Locate the cell with the specified text and output its (x, y) center coordinate. 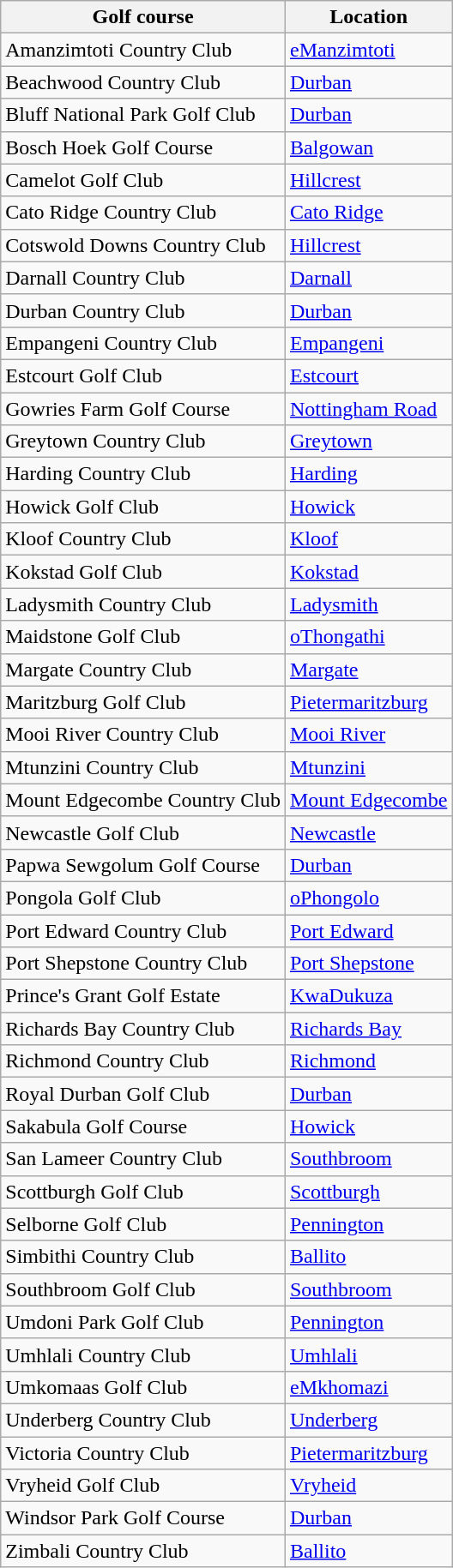
Bluff National Park Golf Club (143, 115)
Richards Bay (368, 1029)
Bosch Hoek Golf Course (143, 147)
Mtunzini (368, 767)
Margate (368, 670)
Royal Durban Golf Club (143, 1094)
Darnall Country Club (143, 278)
Cato Ridge Country Club (143, 213)
Pongola Golf Club (143, 898)
Underberg Country Club (143, 1420)
Balgowan (368, 147)
Prince's Grant Golf Estate (143, 996)
Port Edward (368, 930)
Golf course (143, 17)
Underberg (368, 1420)
Cato Ridge (368, 213)
Richards Bay Country Club (143, 1029)
Scottburgh Golf Club (143, 1192)
Zimbali Country Club (143, 1551)
Estcourt (368, 375)
Empangeni (368, 343)
Kokstad Golf Club (143, 572)
Victoria Country Club (143, 1453)
Camelot Golf Club (143, 180)
Estcourt Golf Club (143, 375)
Ladysmith Country Club (143, 604)
Windsor Park Golf Course (143, 1518)
Vryheid (368, 1486)
KwaDukuza (368, 996)
Ladysmith (368, 604)
Durban Country Club (143, 310)
Empangeni Country Club (143, 343)
Scottburgh (368, 1192)
San Lameer Country Club (143, 1159)
Darnall (368, 278)
Simbithi Country Club (143, 1257)
Umkomaas Golf Club (143, 1387)
Port Shepstone Country Club (143, 964)
Mooi River (368, 735)
oThongathi (368, 637)
Papwa Sewgolum Golf Course (143, 865)
Harding (368, 474)
eManzimtoti (368, 50)
Richmond (368, 1061)
Mount Edgecombe Country Club (143, 800)
Richmond Country Club (143, 1061)
Kloof (368, 539)
Maritzburg Golf Club (143, 702)
Vryheid Golf Club (143, 1486)
Mount Edgecombe (368, 800)
Amanzimtoti Country Club (143, 50)
Mtunzini Country Club (143, 767)
Maidstone Golf Club (143, 637)
Cotswold Downs Country Club (143, 245)
Umhlali (368, 1355)
Selborne Golf Club (143, 1224)
Mooi River Country Club (143, 735)
Southbroom Golf Club (143, 1289)
Nottingham Road (368, 409)
Beachwood Country Club (143, 82)
Howick Golf Club (143, 507)
Port Shepstone (368, 964)
Greytown (368, 442)
Newcastle (368, 832)
Harding Country Club (143, 474)
eMkhomazi (368, 1387)
Greytown Country Club (143, 442)
Location (368, 17)
Port Edward Country Club (143, 930)
Sakabula Golf Course (143, 1126)
Margate Country Club (143, 670)
Kokstad (368, 572)
Umdoni Park Golf Club (143, 1322)
Kloof Country Club (143, 539)
Umhlali Country Club (143, 1355)
oPhongolo (368, 898)
Gowries Farm Golf Course (143, 409)
Newcastle Golf Club (143, 832)
